Provide the (X, Y) coordinate of the cell's center where the given text is located.  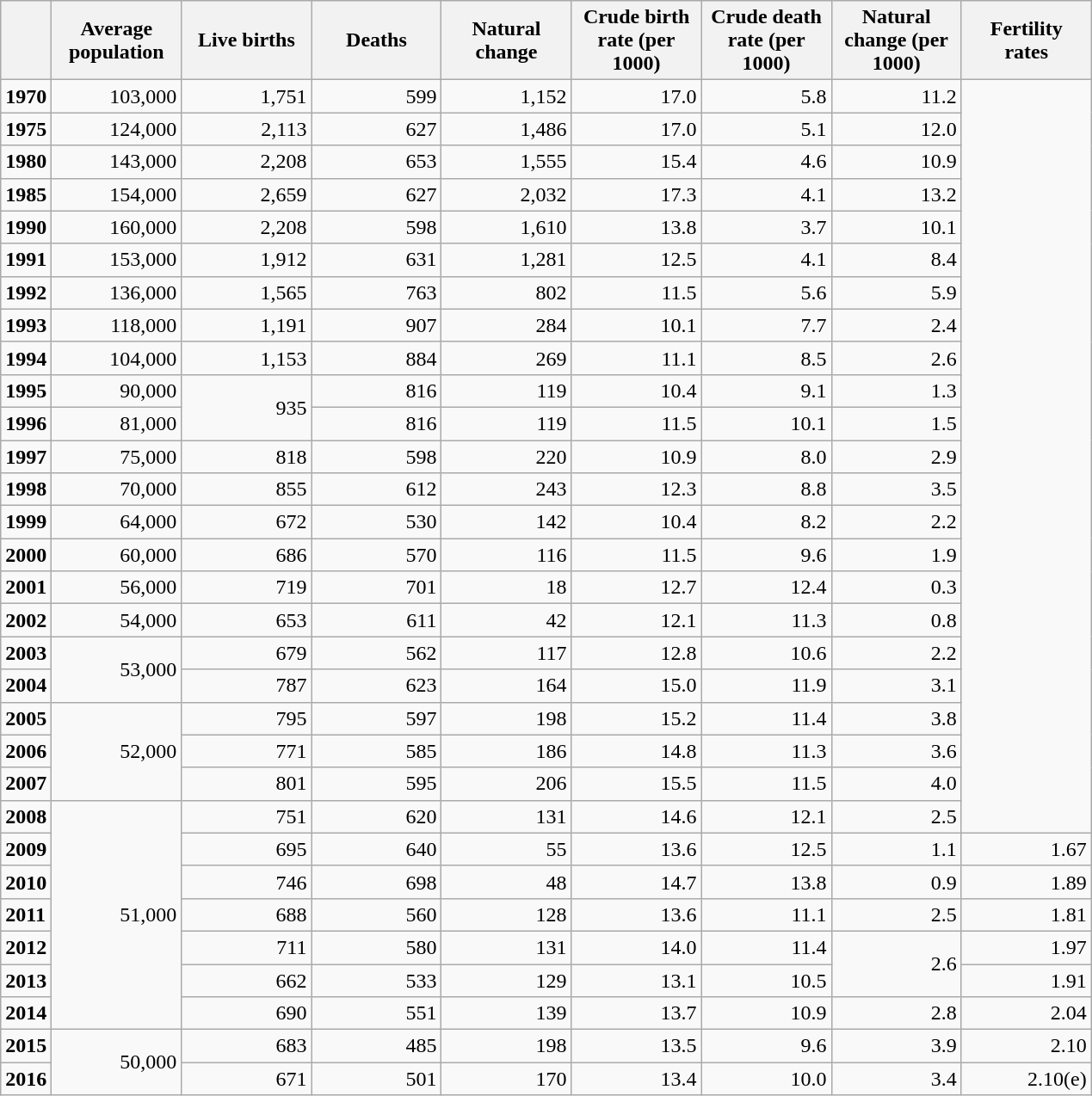
Fertility rates (1026, 40)
2.4 (897, 325)
18 (506, 588)
Natural change (506, 40)
3.4 (897, 1079)
75,000 (117, 457)
Live births (246, 40)
11.2 (897, 96)
13.7 (637, 1013)
1,153 (246, 358)
751 (246, 816)
14.6 (637, 816)
686 (246, 555)
679 (246, 653)
170 (506, 1079)
533 (377, 980)
672 (246, 522)
855 (246, 490)
13.4 (637, 1079)
701 (377, 588)
90,000 (117, 391)
54,000 (117, 620)
142 (506, 522)
1991 (26, 260)
12.3 (637, 490)
60,000 (117, 555)
2007 (26, 784)
801 (246, 784)
118,000 (117, 325)
15.5 (637, 784)
3.9 (897, 1046)
2001 (26, 588)
623 (377, 686)
64,000 (117, 522)
206 (506, 784)
129 (506, 980)
612 (377, 490)
501 (377, 1079)
8.0 (766, 457)
2,032 (506, 194)
0.9 (897, 882)
1.9 (897, 555)
164 (506, 686)
2013 (26, 980)
51,000 (117, 914)
2.10(e) (1026, 1079)
1,610 (506, 227)
771 (246, 751)
1997 (26, 457)
50,000 (117, 1062)
15.2 (637, 718)
81,000 (117, 423)
5.8 (766, 96)
153,000 (117, 260)
551 (377, 1013)
17.3 (637, 194)
Crude death rate (per 1000) (766, 40)
719 (246, 588)
124,000 (117, 129)
42 (506, 620)
1,912 (246, 260)
13.1 (637, 980)
631 (377, 260)
103,000 (117, 96)
2,659 (246, 194)
1990 (26, 227)
104,000 (117, 358)
2015 (26, 1046)
787 (246, 686)
1970 (26, 96)
2010 (26, 882)
13.5 (637, 1046)
1.89 (1026, 882)
1,486 (506, 129)
1994 (26, 358)
136,000 (117, 292)
55 (506, 849)
2005 (26, 718)
3.6 (897, 751)
269 (506, 358)
2009 (26, 849)
10.6 (766, 653)
711 (246, 947)
611 (377, 620)
48 (506, 882)
620 (377, 816)
15.4 (637, 162)
56,000 (117, 588)
10.0 (766, 1079)
14.0 (637, 947)
640 (377, 849)
530 (377, 522)
599 (377, 96)
2012 (26, 947)
2.04 (1026, 1013)
220 (506, 457)
2.10 (1026, 1046)
907 (377, 325)
485 (377, 1046)
Natural change (per 1000) (897, 40)
10.5 (766, 980)
128 (506, 914)
1,152 (506, 96)
1.97 (1026, 947)
Deaths (377, 40)
2011 (26, 914)
695 (246, 849)
595 (377, 784)
12.7 (637, 588)
763 (377, 292)
8.8 (766, 490)
1985 (26, 194)
3.1 (897, 686)
3.8 (897, 718)
1992 (26, 292)
116 (506, 555)
746 (246, 882)
2003 (26, 653)
4.6 (766, 162)
2016 (26, 1079)
243 (506, 490)
12.0 (897, 129)
5.1 (766, 129)
884 (377, 358)
0.3 (897, 588)
284 (506, 325)
597 (377, 718)
2.9 (897, 457)
1996 (26, 423)
14.8 (637, 751)
1995 (26, 391)
1,191 (246, 325)
795 (246, 718)
562 (377, 653)
1.3 (897, 391)
1,751 (246, 96)
570 (377, 555)
1993 (26, 325)
7.7 (766, 325)
5.9 (897, 292)
0.8 (897, 620)
117 (506, 653)
Crude birth rate (per 1000) (637, 40)
4.0 (897, 784)
1.5 (897, 423)
5.6 (766, 292)
662 (246, 980)
2000 (26, 555)
560 (377, 914)
690 (246, 1013)
9.1 (766, 391)
802 (506, 292)
2,113 (246, 129)
1975 (26, 129)
52,000 (117, 751)
1.81 (1026, 914)
8.4 (897, 260)
2002 (26, 620)
2008 (26, 816)
1,565 (246, 292)
580 (377, 947)
1,555 (506, 162)
14.7 (637, 882)
2006 (26, 751)
3.5 (897, 490)
935 (246, 407)
1998 (26, 490)
160,000 (117, 227)
683 (246, 1046)
2004 (26, 686)
688 (246, 914)
13.2 (897, 194)
8.5 (766, 358)
8.2 (766, 522)
2014 (26, 1013)
1.67 (1026, 849)
154,000 (117, 194)
1980 (26, 162)
143,000 (117, 162)
698 (377, 882)
818 (246, 457)
12.8 (637, 653)
11.9 (766, 686)
585 (377, 751)
1.1 (897, 849)
70,000 (117, 490)
139 (506, 1013)
186 (506, 751)
3.7 (766, 227)
12.4 (766, 588)
1,281 (506, 260)
15.0 (637, 686)
53,000 (117, 669)
1999 (26, 522)
1.91 (1026, 980)
671 (246, 1079)
2.8 (897, 1013)
Average population (117, 40)
